Provide the (X, Y) coordinate of the cell's center where the given text is located.  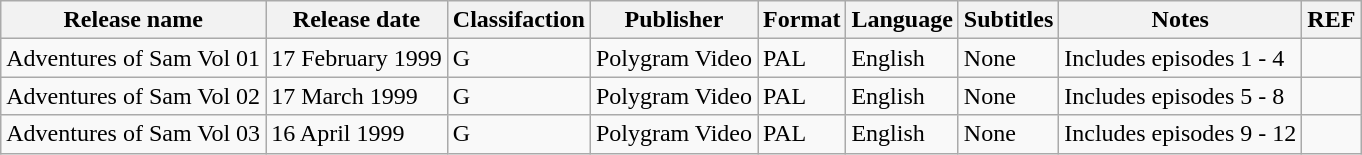
Includes episodes 1 - 4 (1180, 58)
Language (902, 20)
17 February 1999 (357, 58)
Release name (134, 20)
Classifaction (518, 20)
16 April 1999 (357, 134)
Subtitles (1008, 20)
Adventures of Sam Vol 03 (134, 134)
Adventures of Sam Vol 02 (134, 96)
Adventures of Sam Vol 01 (134, 58)
Release date (357, 20)
Includes episodes 5 - 8 (1180, 96)
REF (1332, 20)
Publisher (674, 20)
Format (802, 20)
Includes episodes 9 - 12 (1180, 134)
17 March 1999 (357, 96)
Notes (1180, 20)
